Determine the (X, Y) coordinate at the center of the cell enclosing the given text.  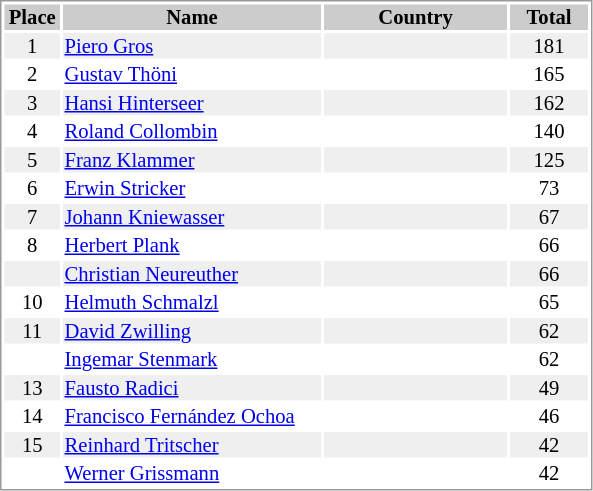
1 (32, 46)
Roland Collombin (192, 131)
2 (32, 75)
7 (32, 217)
181 (549, 46)
Total (549, 17)
Place (32, 17)
14 (32, 417)
Christian Neureuther (192, 274)
Fausto Radici (192, 388)
David Zwilling (192, 331)
15 (32, 445)
Francisco Fernández Ochoa (192, 417)
67 (549, 217)
13 (32, 388)
Ingemar Stenmark (192, 359)
3 (32, 103)
6 (32, 189)
65 (549, 303)
125 (549, 160)
73 (549, 189)
49 (549, 388)
140 (549, 131)
Johann Kniewasser (192, 217)
Helmuth Schmalzl (192, 303)
11 (32, 331)
162 (549, 103)
8 (32, 245)
Franz Klammer (192, 160)
Country (416, 17)
10 (32, 303)
Werner Grissmann (192, 473)
4 (32, 131)
46 (549, 417)
Hansi Hinterseer (192, 103)
Herbert Plank (192, 245)
165 (549, 75)
Erwin Stricker (192, 189)
Reinhard Tritscher (192, 445)
Piero Gros (192, 46)
Name (192, 17)
Gustav Thöni (192, 75)
5 (32, 160)
